Find where the given text appears and provide that cell's center as (X, Y) coordinate. 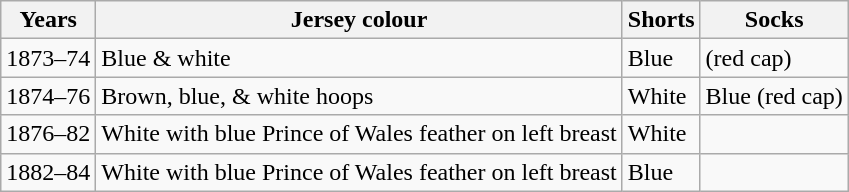
Blue (red cap) (774, 96)
Blue & white (359, 58)
Shorts (661, 20)
Years (48, 20)
Brown, blue, & white hoops (359, 96)
1876–82 (48, 134)
(red cap) (774, 58)
Jersey colour (359, 20)
1882–84 (48, 172)
1874–76 (48, 96)
1873–74 (48, 58)
Socks (774, 20)
